Provide the (X, Y) coordinate of the cell's center where the given text is located.  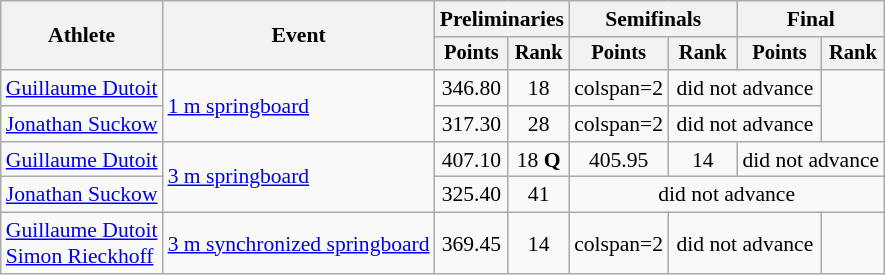
369.45 (472, 244)
41 (538, 195)
3 m synchronized springboard (299, 244)
Semifinals (653, 19)
Athlete (82, 36)
28 (538, 124)
18 (538, 88)
346.80 (472, 88)
Final (810, 19)
Event (299, 36)
18 Q (538, 160)
407.10 (472, 160)
Preliminaries (502, 19)
Guillaume DutoitSimon Rieckhoff (82, 244)
1 m springboard (299, 106)
3 m springboard (299, 178)
317.30 (472, 124)
405.95 (618, 160)
325.40 (472, 195)
